Provide the (X, Y) coordinate of the cell's center where the given text is located.  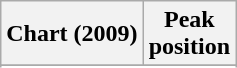
Chart (2009) (72, 34)
Peakposition (189, 34)
